Capture the cell that displays the provided text and extract its [X, Y] central coordinate. 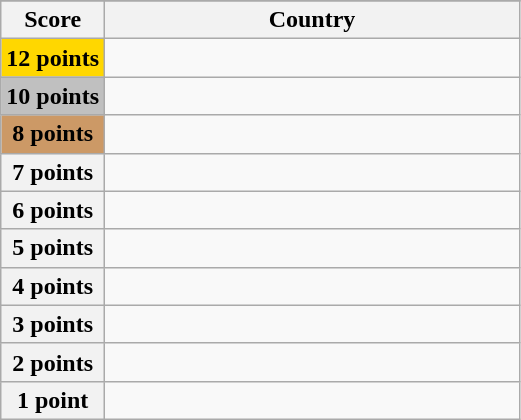
7 points [53, 172]
12 points [53, 58]
2 points [53, 362]
4 points [53, 286]
3 points [53, 324]
Country [312, 20]
8 points [53, 134]
1 point [53, 400]
5 points [53, 248]
Score [53, 20]
10 points [53, 96]
6 points [53, 210]
